Return (x, y) of the center of cell containing provided text 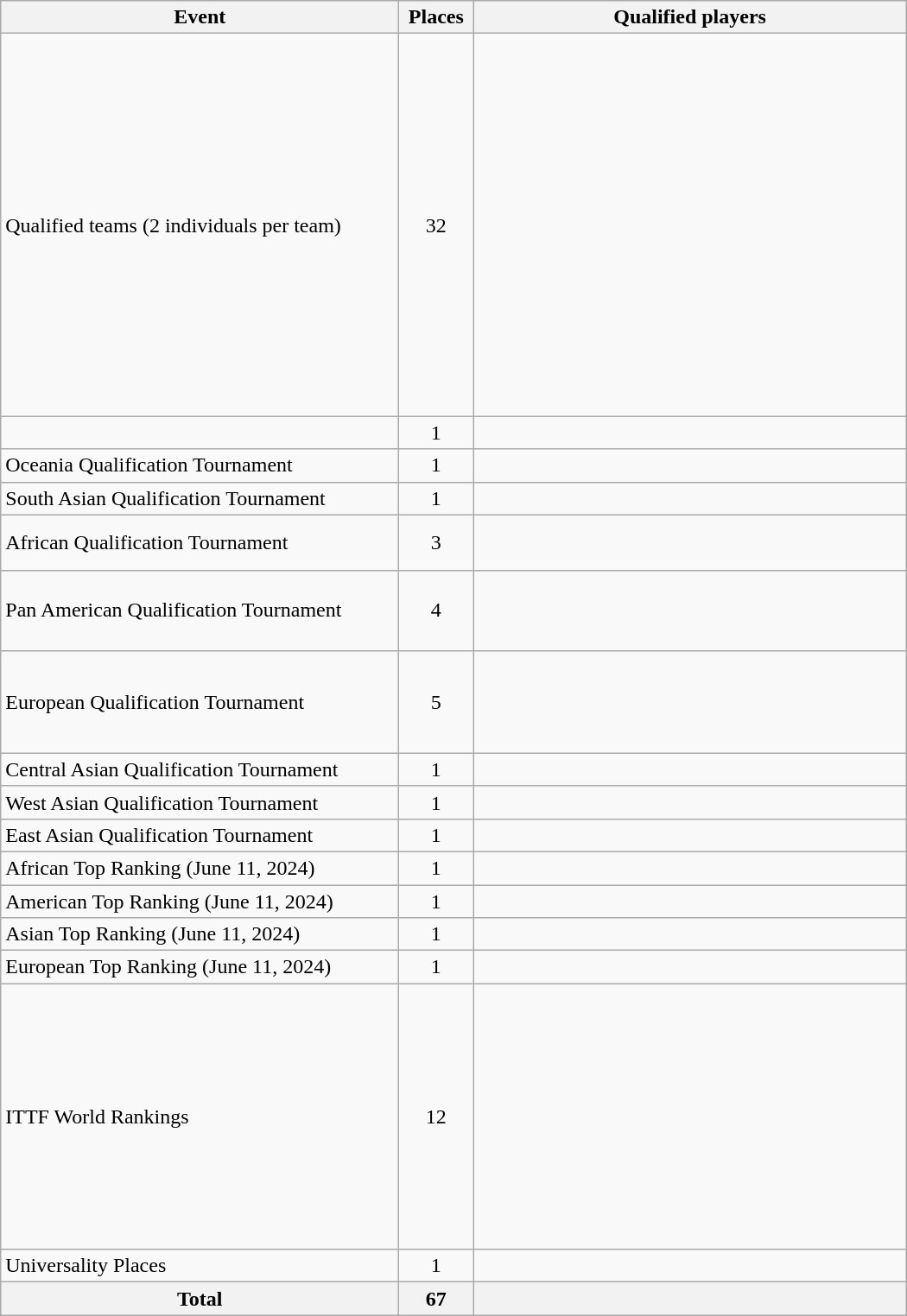
West Asian Qualification Tournament (200, 802)
Event (200, 17)
African Top Ranking (June 11, 2024) (200, 868)
32 (436, 225)
Places (436, 17)
European Qualification Tournament (200, 701)
African Qualification Tournament (200, 542)
4 (436, 611)
Oceania Qualification Tournament (200, 465)
12 (436, 1117)
Universality Places (200, 1266)
East Asian Qualification Tournament (200, 835)
Total (200, 1299)
Qualified players (689, 17)
ITTF World Rankings (200, 1117)
European Top Ranking (June 11, 2024) (200, 967)
Qualified teams (2 individuals per team) (200, 225)
3 (436, 542)
Central Asian Qualification Tournament (200, 769)
Pan American Qualification Tournament (200, 611)
American Top Ranking (June 11, 2024) (200, 901)
Asian Top Ranking (June 11, 2024) (200, 934)
South Asian Qualification Tournament (200, 498)
5 (436, 701)
67 (436, 1299)
